Pinpoint the cell where the given text exists, returning its [X, Y] midpoint coordinate. 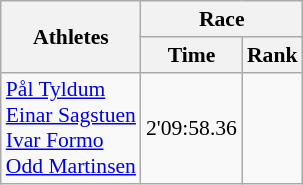
Athletes [71, 36]
2'09:58.36 [192, 128]
Time [192, 55]
Rank [272, 55]
Pål TyldumEinar SagstuenIvar FormoOdd Martinsen [71, 128]
Race [222, 19]
